Search for the cell housing the specified text and yield its [X, Y] center coordinate. 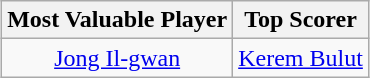
Jong Il-gwan [118, 58]
Kerem Bulut [301, 58]
Most Valuable Player [118, 20]
Top Scorer [301, 20]
